Return the [x, y] coordinate for the center point of the cell that contains the specified text.  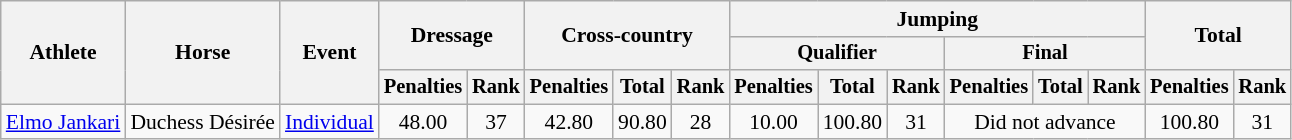
10.00 [773, 122]
Athlete [64, 52]
Did not advance [1045, 122]
90.80 [642, 122]
48.00 [423, 122]
Horse [202, 52]
Event [330, 52]
37 [496, 122]
Final [1045, 54]
Duchess Désirée [202, 122]
Dressage [452, 36]
42.80 [569, 122]
Qualifier [836, 54]
Jumping [937, 19]
Individual [330, 122]
28 [701, 122]
Cross-country [628, 36]
Elmo Jankari [64, 122]
